Return (X, Y) of the center of cell containing provided text 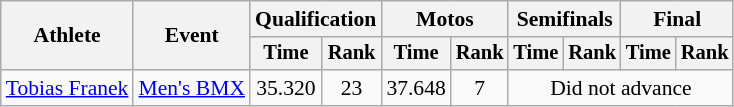
23 (352, 88)
Qualification (316, 19)
Motos (444, 19)
Did not advance (620, 88)
Tobias Franek (68, 88)
Men's BMX (192, 88)
7 (480, 88)
37.648 (416, 88)
Final (677, 19)
Semifinals (564, 19)
Athlete (68, 36)
35.320 (286, 88)
Event (192, 36)
